Locate the cell with the specified text and output its [X, Y] center coordinate. 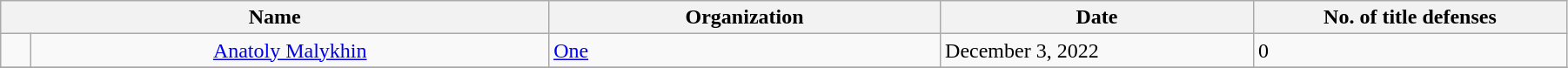
Organization [745, 17]
No. of title defenses [1410, 17]
December 3, 2022 [1097, 51]
Name [275, 17]
0 [1410, 51]
Anatoly Malykhin [291, 51]
Date [1097, 17]
One [745, 51]
